Return the [X, Y] coordinate for the center point of the cell that contains the specified text.  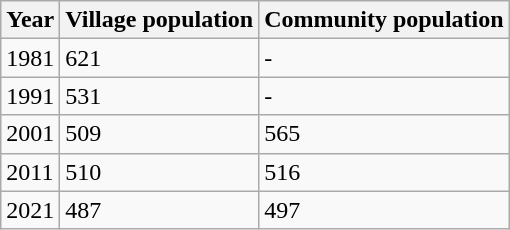
621 [160, 58]
487 [160, 210]
2011 [30, 172]
510 [160, 172]
516 [384, 172]
509 [160, 134]
Community population [384, 20]
1981 [30, 58]
531 [160, 96]
Village population [160, 20]
565 [384, 134]
2001 [30, 134]
2021 [30, 210]
Year [30, 20]
497 [384, 210]
1991 [30, 96]
